Return the [X, Y] coordinate for the center point of the cell that contains the specified text.  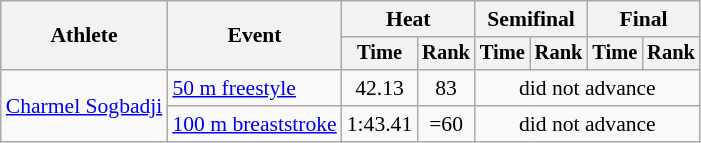
Athlete [84, 36]
Charmel Sogbadji [84, 106]
Heat [408, 19]
83 [446, 88]
Semifinal [531, 19]
Final [643, 19]
50 m freestyle [254, 88]
Event [254, 36]
42.13 [380, 88]
100 m breaststroke [254, 124]
1:43.41 [380, 124]
=60 [446, 124]
